Output the [X, Y] coordinate of the center of the cell containing the given text.  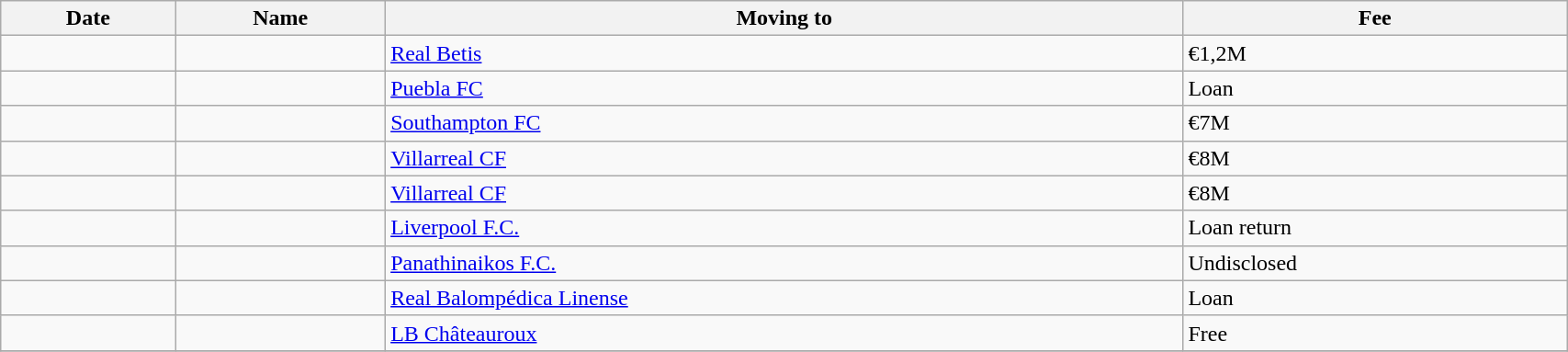
Undisclosed [1375, 263]
Moving to [784, 18]
Southampton FC [784, 123]
Panathinaikos F.C. [784, 263]
LB Châteauroux [784, 333]
Real Betis [784, 53]
Loan return [1375, 228]
Real Balompédica Linense [784, 298]
Puebla FC [784, 88]
Name [281, 18]
Free [1375, 333]
€7M [1375, 123]
Liverpool F.C. [784, 228]
Fee [1375, 18]
€1,2M [1375, 53]
Date [88, 18]
